Output the (X, Y) coordinate of the center of the cell containing the given text.  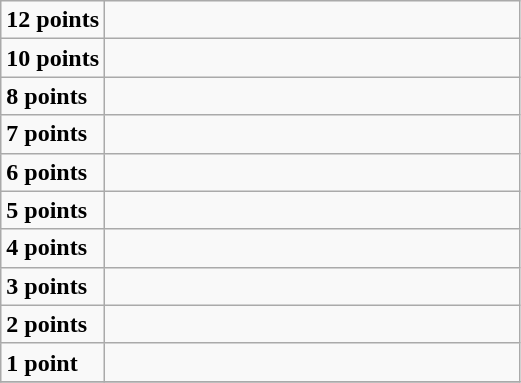
5 points (53, 210)
4 points (53, 248)
8 points (53, 96)
7 points (53, 134)
6 points (53, 172)
10 points (53, 58)
12 points (53, 20)
2 points (53, 324)
1 point (53, 362)
3 points (53, 286)
